Provide the [X, Y] coordinate of the cell's center where the given text is located.  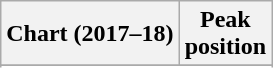
Peak position [225, 34]
Chart (2017–18) [90, 34]
